Return (X, Y) of the center of cell containing provided text 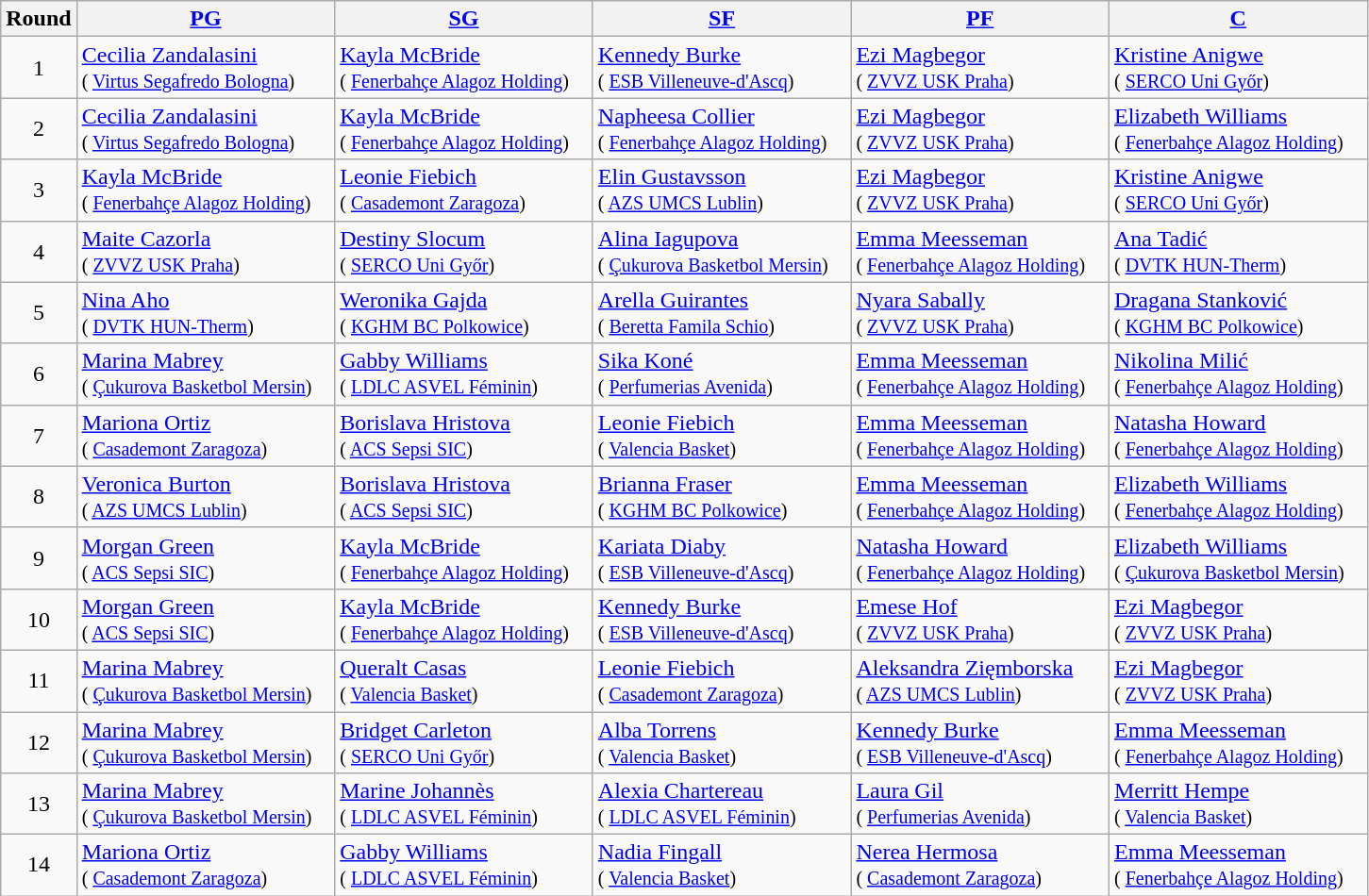
Laura Gil( Perfumerias Avenida) (980, 804)
12 (39, 741)
9 (39, 558)
Round (39, 19)
Maite Cazorla( ZVVZ USK Praha) (206, 251)
7 (39, 436)
Alexia Chartereau( LDLC ASVEL Féminin) (722, 804)
Elizabeth Williams( Çukurova Basketbol Mersin) (1238, 558)
2 (39, 128)
3 (39, 191)
10 (39, 619)
13 (39, 804)
Nina Aho( DVTK HUN-Therm) (206, 313)
Nerea Hermosa( Casademont Zaragoza) (980, 866)
Alba Torrens( Valencia Basket) (722, 741)
Leonie Fiebich( Valencia Basket) (722, 436)
Emese Hof( ZVVZ USK Praha) (980, 619)
Destiny Slocum( SERCO Uni Győr) (464, 251)
8 (39, 496)
Napheesa Collier( Fenerbahçe Alagoz Holding) (722, 128)
Veronica Burton( AZS UMCS Lublin) (206, 496)
Aleksandra Zięmborska( AZS UMCS Lublin) (980, 681)
SG (464, 19)
Bridget Carleton( SERCO Uni Győr) (464, 741)
Nikolina Milić( Fenerbahçe Alagoz Holding) (1238, 373)
Dragana Stanković( KGHM BC Polkowice) (1238, 313)
C (1238, 19)
Weronika Gajda( KGHM BC Polkowice) (464, 313)
Sika Koné( Perfumerias Avenida) (722, 373)
Nadia Fingall( Valencia Basket) (722, 866)
PG (206, 19)
PF (980, 19)
Brianna Fraser( KGHM BC Polkowice) (722, 496)
1 (39, 68)
14 (39, 866)
Marine Johannès( LDLC ASVEL Féminin) (464, 804)
Arella Guirantes( Beretta Famila Schio) (722, 313)
Alina Iagupova( Çukurova Basketbol Mersin) (722, 251)
Queralt Casas( Valencia Basket) (464, 681)
Elin Gustavsson( AZS UMCS Lublin) (722, 191)
Ana Tadić( DVTK HUN-Therm) (1238, 251)
Nyara Sabally( ZVVZ USK Praha) (980, 313)
11 (39, 681)
5 (39, 313)
SF (722, 19)
Merritt Hempe( Valencia Basket) (1238, 804)
6 (39, 373)
4 (39, 251)
Kariata Diaby( ESB Villeneuve-d'Ascq) (722, 558)
